From the cell containing the given text, extract its center point as (x, y) coordinate. 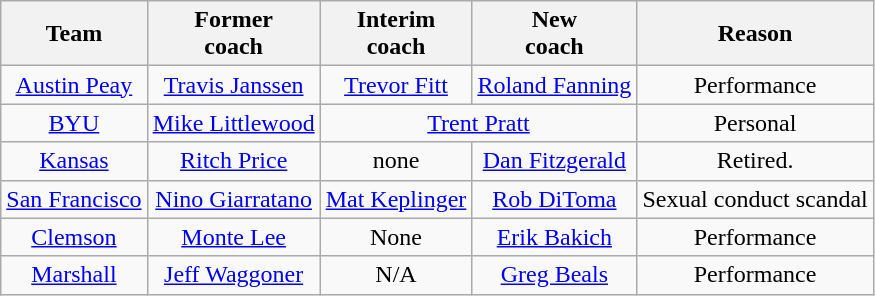
Travis Janssen (234, 85)
Retired. (755, 161)
Mike Littlewood (234, 123)
Dan Fitzgerald (554, 161)
Nino Giarratano (234, 199)
Clemson (74, 237)
Kansas (74, 161)
Jeff Waggoner (234, 275)
Reason (755, 34)
N/A (396, 275)
Austin Peay (74, 85)
Mat Keplinger (396, 199)
Ritch Price (234, 161)
Formercoach (234, 34)
Trent Pratt (478, 123)
Erik Bakich (554, 237)
San Francisco (74, 199)
Roland Fanning (554, 85)
Trevor Fitt (396, 85)
Interimcoach (396, 34)
Marshall (74, 275)
none (396, 161)
Rob DiToma (554, 199)
Monte Lee (234, 237)
Sexual conduct scandal (755, 199)
None (396, 237)
Greg Beals (554, 275)
Personal (755, 123)
Newcoach (554, 34)
BYU (74, 123)
Team (74, 34)
